Search for the cell housing the specified text and yield its (x, y) center coordinate. 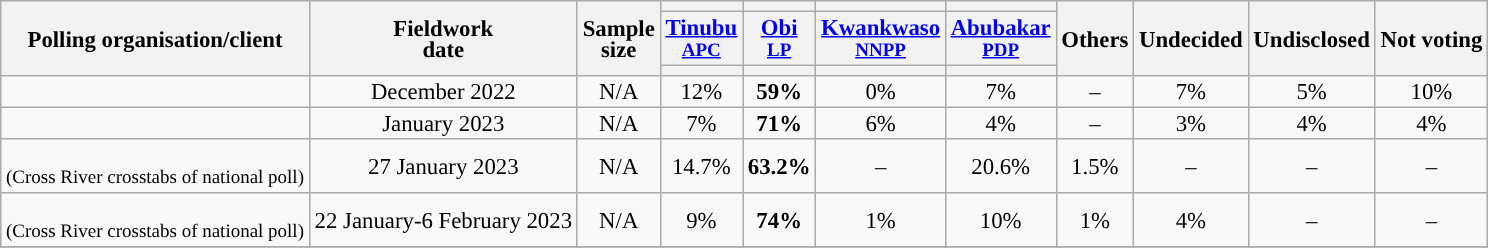
0% (881, 92)
Polling organisation/client (156, 38)
5% (1312, 92)
12% (701, 92)
9% (701, 221)
TinubuAPC (701, 39)
74% (780, 221)
71% (780, 124)
6% (881, 124)
3% (1191, 124)
59% (780, 92)
ObiLP (780, 39)
Not voting (1431, 38)
AbubakarPDP (1000, 39)
20.6% (1000, 166)
December 2022 (443, 92)
14.7% (701, 166)
1.5% (1095, 166)
Others (1095, 38)
Undecided (1191, 38)
Samplesize (618, 38)
22 January-6 February 2023 (443, 221)
KwankwasoNNPP (881, 39)
27 January 2023 (443, 166)
63.2% (780, 166)
Undisclosed (1312, 38)
January 2023 (443, 124)
Fieldworkdate (443, 38)
